Identify which cell holds the provided text, then report its (X, Y) central coordinate. 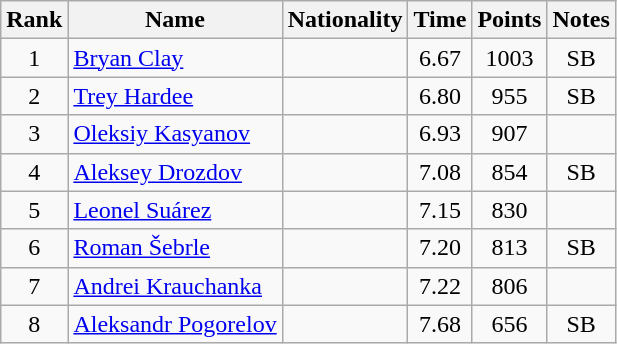
Aleksandr Pogorelov (175, 324)
7.22 (440, 286)
Nationality (345, 20)
Rank (34, 20)
854 (510, 172)
2 (34, 96)
7 (34, 286)
Andrei Krauchanka (175, 286)
907 (510, 134)
7.20 (440, 248)
8 (34, 324)
3 (34, 134)
7.15 (440, 210)
Notes (581, 20)
830 (510, 210)
Trey Hardee (175, 96)
656 (510, 324)
Bryan Clay (175, 58)
1 (34, 58)
6.93 (440, 134)
5 (34, 210)
806 (510, 286)
Aleksey Drozdov (175, 172)
4 (34, 172)
7.68 (440, 324)
7.08 (440, 172)
6.80 (440, 96)
1003 (510, 58)
Roman Šebrle (175, 248)
Leonel Suárez (175, 210)
Time (440, 20)
Points (510, 20)
813 (510, 248)
Oleksiy Kasyanov (175, 134)
955 (510, 96)
Name (175, 20)
6 (34, 248)
6.67 (440, 58)
